Pinpoint the cell where the given text exists, returning its [x, y] midpoint coordinate. 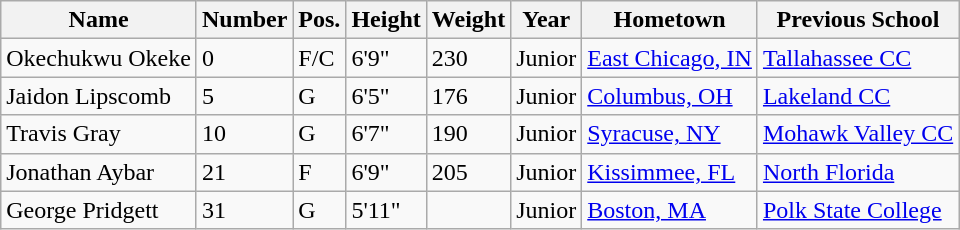
6'5" [386, 96]
Syracuse, NY [670, 134]
Height [386, 20]
Boston, MA [670, 210]
Pos. [320, 20]
North Florida [858, 172]
Name [99, 20]
Mohawk Valley CC [858, 134]
5 [244, 96]
Year [546, 20]
East Chicago, IN [670, 58]
Weight [468, 20]
Previous School [858, 20]
F/C [320, 58]
Jonathan Aybar [99, 172]
Polk State College [858, 210]
Number [244, 20]
190 [468, 134]
5'11" [386, 210]
21 [244, 172]
10 [244, 134]
Tallahassee CC [858, 58]
Travis Gray [99, 134]
31 [244, 210]
Hometown [670, 20]
6'7" [386, 134]
Okechukwu Okeke [99, 58]
205 [468, 172]
0 [244, 58]
Columbus, OH [670, 96]
George Pridgett [99, 210]
Jaidon Lipscomb [99, 96]
230 [468, 58]
Lakeland CC [858, 96]
176 [468, 96]
Kissimmee, FL [670, 172]
F [320, 172]
